From the cell containing the given text, extract its center point as (X, Y) coordinate. 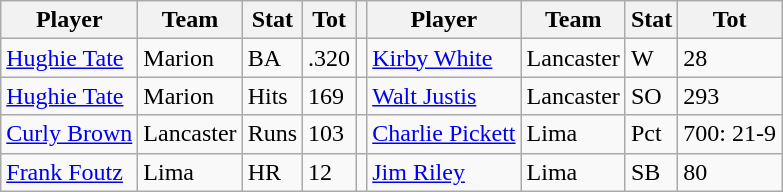
Jim Riley (444, 172)
BA (272, 58)
W (651, 58)
Frank Foutz (70, 172)
Hits (272, 96)
80 (730, 172)
Charlie Pickett (444, 134)
Walt Justis (444, 96)
700: 21-9 (730, 134)
Pct (651, 134)
28 (730, 58)
103 (330, 134)
Curly Brown (70, 134)
HR (272, 172)
Kirby White (444, 58)
12 (330, 172)
293 (730, 96)
SB (651, 172)
Runs (272, 134)
SO (651, 96)
169 (330, 96)
.320 (330, 58)
